For the text-containing cell, return its midpoint in [X, Y] coordinate format. 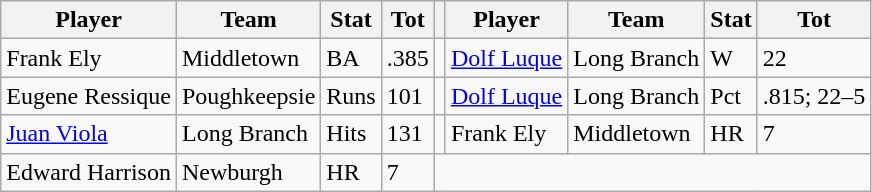
.815; 22–5 [814, 96]
Runs [351, 96]
Newburgh [248, 172]
101 [408, 96]
131 [408, 134]
Juan Viola [89, 134]
BA [351, 58]
22 [814, 58]
W [731, 58]
.385 [408, 58]
Hits [351, 134]
Eugene Ressique [89, 96]
Edward Harrison [89, 172]
Poughkeepsie [248, 96]
Pct [731, 96]
